Output the (x, y) coordinate of the center of the cell containing the given text.  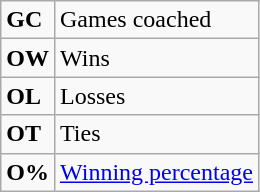
Winning percentage (156, 172)
Losses (156, 96)
GC (28, 20)
O% (28, 172)
Wins (156, 58)
Games coached (156, 20)
Ties (156, 134)
OW (28, 58)
OT (28, 134)
OL (28, 96)
